Pinpoint the cell where the given text exists, returning its [x, y] midpoint coordinate. 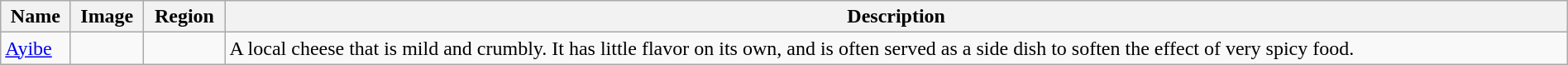
Region [184, 17]
Ayibe [36, 48]
A local cheese that is mild and crumbly. It has little flavor on its own, and is often served as a side dish to soften the effect of very spicy food. [896, 48]
Name [36, 17]
Image [108, 17]
Description [896, 17]
